Provide the (x, y) coordinate of the cell's center where the given text is located.  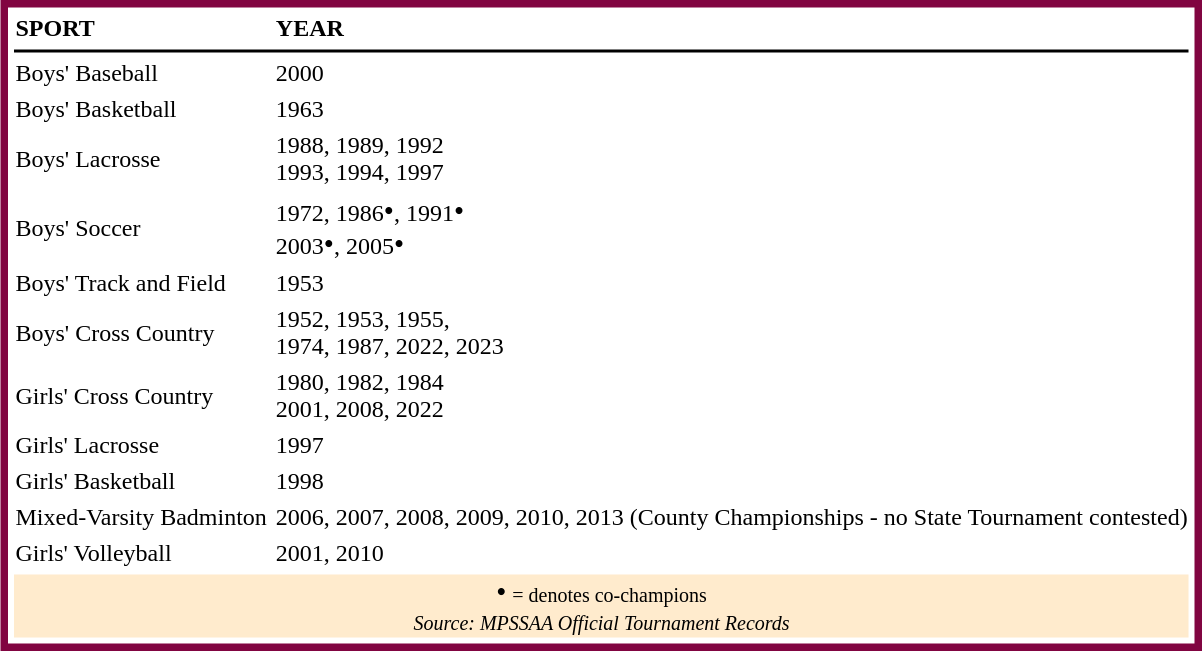
1953 (732, 283)
Boys' Lacrosse (141, 158)
Boys' Cross Country (141, 332)
1952, 1953, 1955,1974, 1987, 2022, 2023 (732, 332)
• = denotes co-championsSource: MPSSAA Official Tournament Records (602, 606)
Girls' Volleyball (141, 553)
2001, 2010 (732, 553)
2006, 2007, 2008, 2009, 2010, 2013 (County Championships - no State Tournament contested) (732, 517)
SPORT (141, 29)
1980, 1982, 19842001, 2008, 2022 (732, 396)
1998 (732, 481)
1963 (732, 109)
Boys' Track and Field (141, 283)
Boys' Soccer (141, 228)
Girls' Basketball (141, 481)
2000 (732, 73)
1988, 1989, 19921993, 1994, 1997 (732, 158)
1997 (732, 445)
YEAR (732, 29)
Boys' Baseball (141, 73)
Mixed-Varsity Badminton (141, 517)
1972, 1986•, 1991•2003•, 2005• (732, 228)
Girls' Lacrosse (141, 445)
Girls' Cross Country (141, 396)
Boys' Basketball (141, 109)
